Capture the cell that displays the provided text and extract its [X, Y] central coordinate. 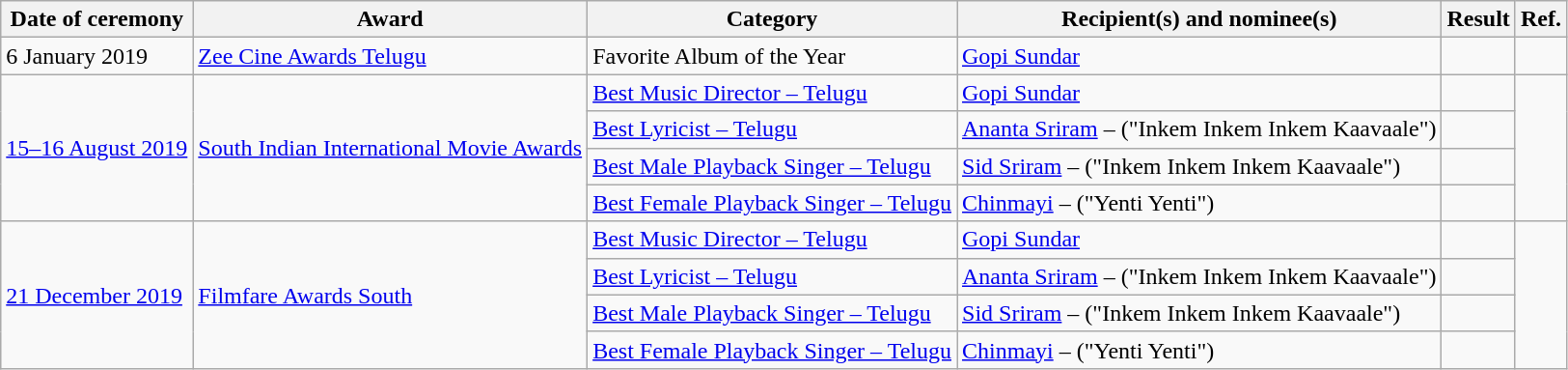
Category [772, 19]
Filmfare Awards South [390, 295]
Favorite Album of the Year [772, 56]
Award [390, 19]
21 December 2019 [96, 295]
Result [1478, 19]
6 January 2019 [96, 56]
Recipient(s) and nominee(s) [1199, 19]
Ref. [1540, 19]
15–16 August 2019 [96, 148]
South Indian International Movie Awards [390, 148]
Zee Cine Awards Telugu [390, 56]
Date of ceremony [96, 19]
